Search for the cell housing the specified text and yield its [X, Y] center coordinate. 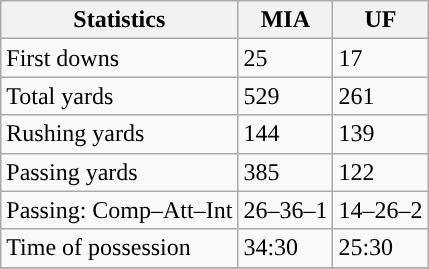
UF [380, 20]
139 [380, 134]
First downs [120, 58]
25:30 [380, 248]
17 [380, 58]
144 [286, 134]
Passing: Comp–Att–Int [120, 210]
Time of possession [120, 248]
122 [380, 172]
Statistics [120, 20]
Passing yards [120, 172]
14–26–2 [380, 210]
Rushing yards [120, 134]
26–36–1 [286, 210]
25 [286, 58]
385 [286, 172]
Total yards [120, 96]
MIA [286, 20]
34:30 [286, 248]
261 [380, 96]
529 [286, 96]
